Detect which cell encompasses the target text, then output its (X, Y) center coordinate. 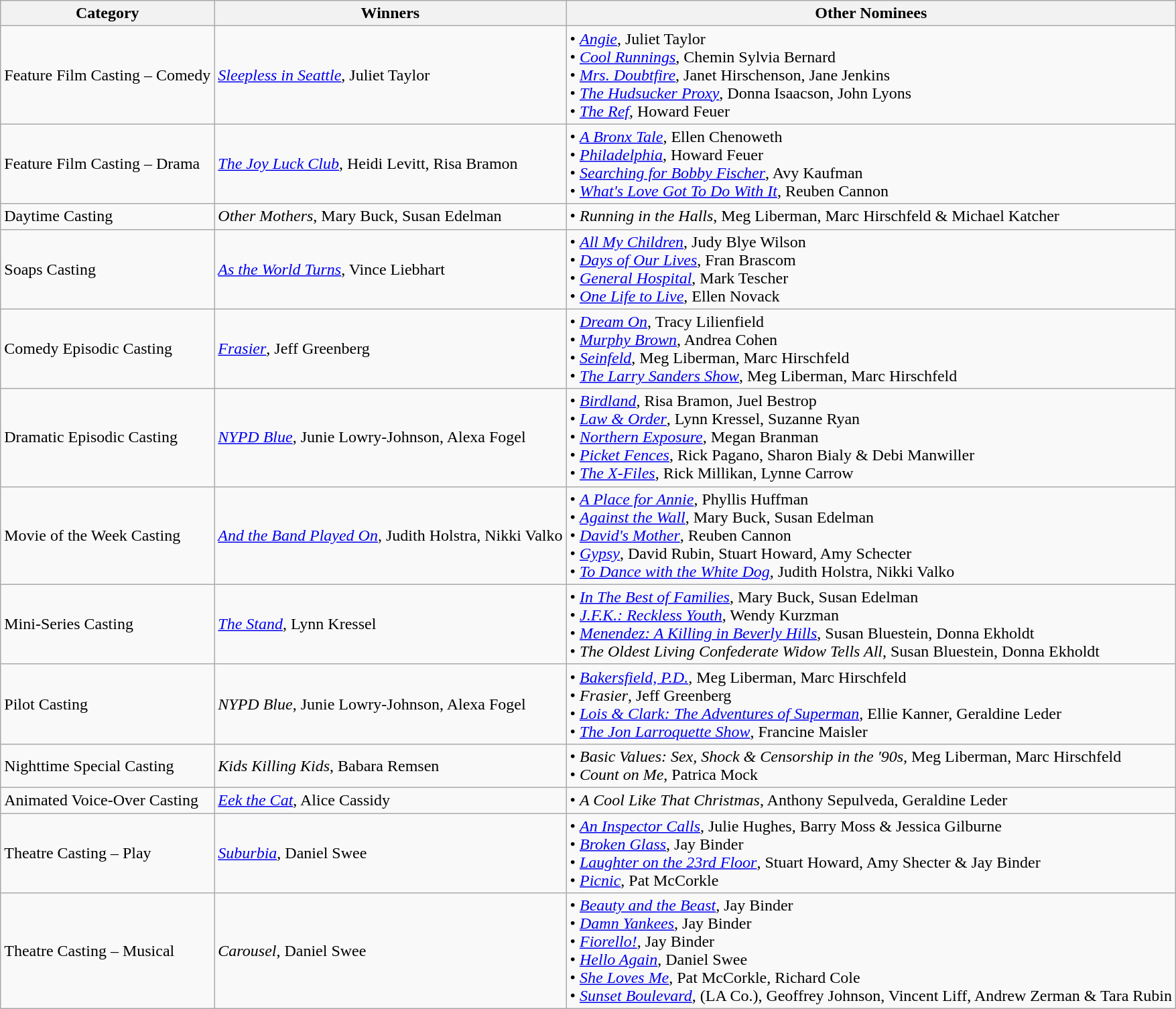
Feature Film Casting – Drama (107, 163)
Soaps Casting (107, 269)
Category (107, 13)
Other Mothers, Mary Buck, Susan Edelman (390, 216)
Nighttime Special Casting (107, 765)
• Running in the Halls, Meg Liberman, Marc Hirschfeld & Michael Katcher (871, 216)
Sleepless in Seattle, Juliet Taylor (390, 75)
Animated Voice-Over Casting (107, 800)
Suburbia, Daniel Swee (390, 854)
Carousel, Daniel Swee (390, 951)
Other Nominees (871, 13)
Frasier, Jeff Greenberg (390, 348)
The Stand, Lynn Kressel (390, 624)
Movie of the Week Casting (107, 535)
Winners (390, 13)
As the World Turns, Vince Liebhart (390, 269)
Feature Film Casting – Comedy (107, 75)
Mini-Series Casting (107, 624)
Pilot Casting (107, 703)
Eek the Cat, Alice Cassidy (390, 800)
Dramatic Episodic Casting (107, 438)
• A Cool Like That Christmas, Anthony Sepulveda, Geraldine Leder (871, 800)
• A Bronx Tale, Ellen Chenoweth• Philadelphia, Howard Feuer• Searching for Bobby Fischer, Avy Kaufman• What's Love Got To Do With It, Reuben Cannon (871, 163)
• All My Children, Judy Blye Wilson• Days of Our Lives, Fran Brascom• General Hospital, Mark Tescher• One Life to Live, Ellen Novack (871, 269)
• Basic Values: Sex, Shock & Censorship in the '90s, Meg Liberman, Marc Hirschfeld• Count on Me, Patrica Mock (871, 765)
The Joy Luck Club, Heidi Levitt, Risa Bramon (390, 163)
Comedy Episodic Casting (107, 348)
Theatre Casting – Play (107, 854)
Theatre Casting – Musical (107, 951)
Kids Killing Kids, Babara Remsen (390, 765)
And the Band Played On, Judith Holstra, Nikki Valko (390, 535)
Daytime Casting (107, 216)
